Determine the (X, Y) coordinate at the center of the cell enclosing the given text.  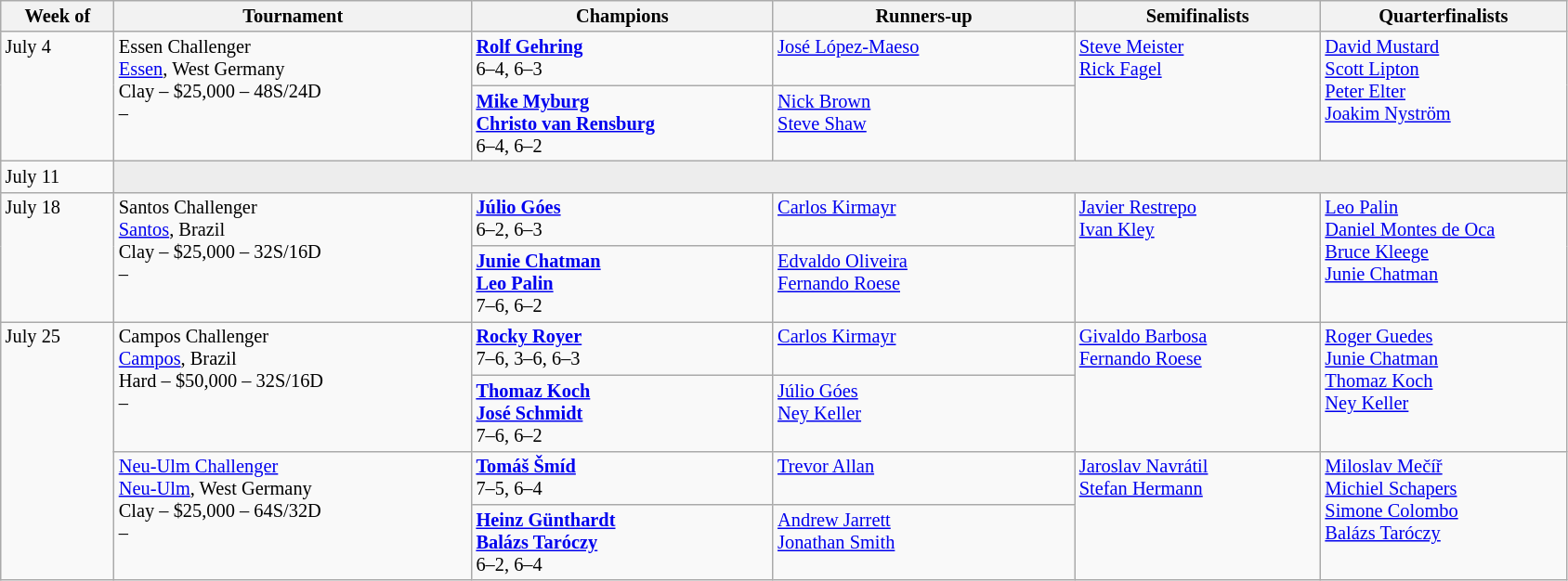
Junie Chatman Leo Palin7–6, 6–2 (622, 284)
July 18 (58, 256)
Trevor Allan (923, 478)
Leo Palin Daniel Montes de Oca Bruce Kleege Junie Chatman (1444, 256)
Givaldo Barbosa Fernando Roese (1198, 386)
Andrew Jarrett Jonathan Smith (923, 542)
Roger Guedes Junie Chatman Thomaz Koch Ney Keller (1444, 386)
Mike Myburg Christo van Rensburg6–4, 6–2 (622, 123)
Rolf Gehring 6–4, 6–3 (622, 58)
Campos Challenger Campos, BrazilHard – $50,000 – 32S/16D – (294, 386)
Nick Brown Steve Shaw (923, 123)
Quarterfinalists (1444, 16)
Thomaz Koch José Schmidt7–6, 6–2 (622, 413)
Miloslav Mečíř Michiel Schapers Simone Colombo Balázs Taróczy (1444, 516)
Santos Challenger Santos, BrazilClay – $25,000 – 32S/16D – (294, 256)
July 4 (58, 97)
Tournament (294, 16)
Semifinalists (1198, 16)
Júlio Góes Ney Keller (923, 413)
Tomáš Šmíd 7–5, 6–4 (622, 478)
Rocky Royer 7–6, 3–6, 6–3 (622, 348)
Júlio Góes 6–2, 6–3 (622, 219)
Steve Meister Rick Fagel (1198, 97)
Javier Restrepo Ivan Kley (1198, 256)
Neu-Ulm Challenger Neu-Ulm, West GermanyClay – $25,000 – 64S/32D – (294, 516)
July 11 (58, 176)
Essen Challenger Essen, West GermanyClay – $25,000 – 48S/24D – (294, 97)
Edvaldo Oliveira Fernando Roese (923, 284)
Champions (622, 16)
July 25 (58, 451)
Week of (58, 16)
Runners-up (923, 16)
Jaroslav Navrátil Stefan Hermann (1198, 516)
José López-Maeso (923, 58)
Heinz Günthardt Balázs Taróczy6–2, 6–4 (622, 542)
David Mustard Scott Lipton Peter Elter Joakim Nyström (1444, 97)
